For the text-containing cell, return its midpoint in (X, Y) coordinate format. 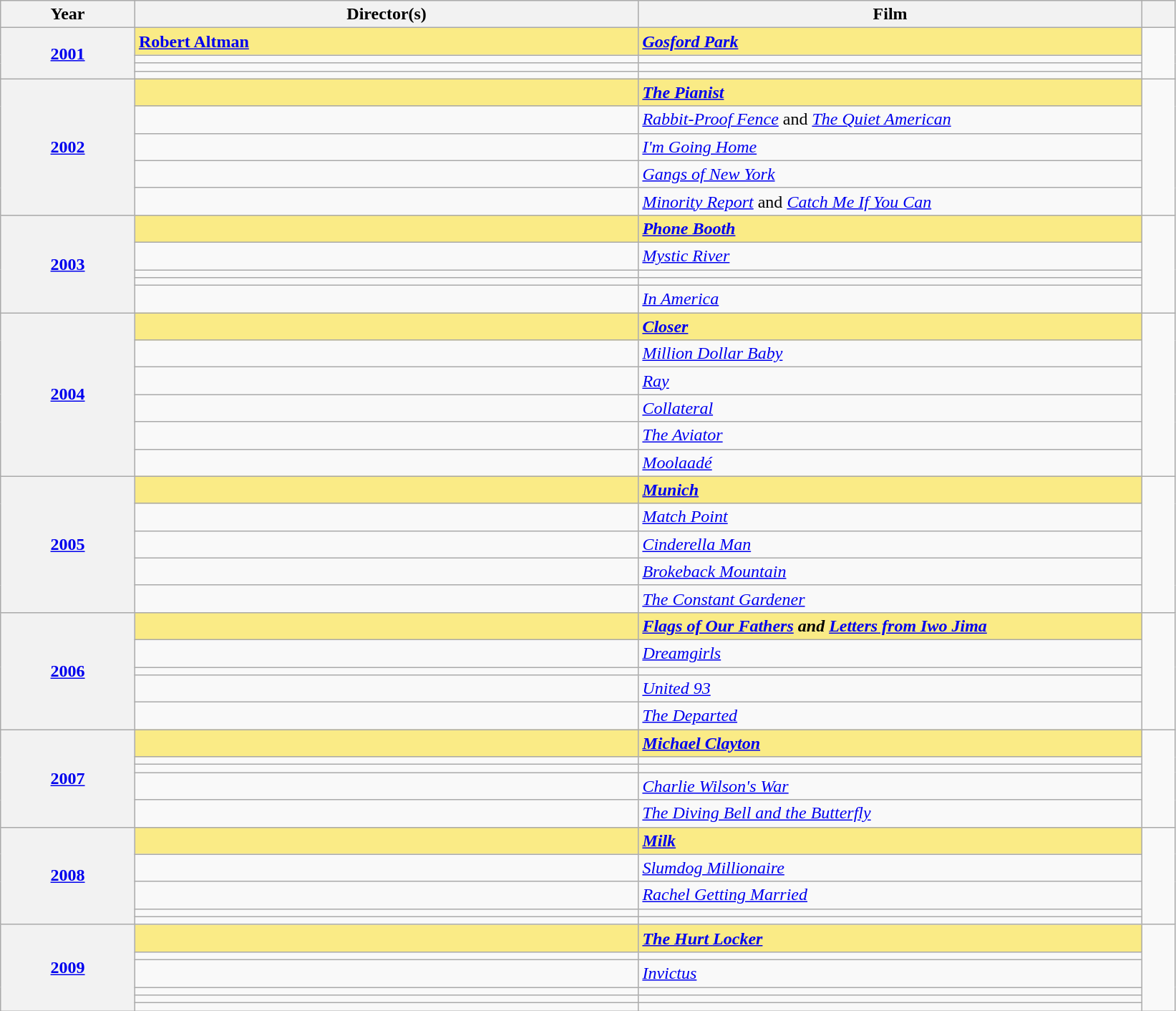
Match Point (890, 517)
2002 (68, 147)
2008 (68, 876)
2005 (68, 544)
Director(s) (387, 14)
Slumdog Millionaire (890, 868)
Cinderella Man (890, 544)
Robert Altman (387, 42)
The Aviator (890, 435)
Closer (890, 326)
Moolaadé (890, 463)
Rachel Getting Married (890, 895)
2006 (68, 670)
Invictus (890, 973)
In America (890, 299)
Ray (890, 381)
Million Dollar Baby (890, 354)
Gangs of New York (890, 174)
Year (68, 14)
2001 (68, 53)
2009 (68, 967)
The Constant Gardener (890, 599)
2003 (68, 263)
The Diving Bell and the Butterfly (890, 813)
The Pianist (890, 92)
Milk (890, 841)
Rabbit-Proof Fence and The Quiet American (890, 120)
Charlie Wilson's War (890, 786)
2004 (68, 395)
Michael Clayton (890, 743)
Dreamgirls (890, 653)
Brokeback Mountain (890, 571)
United 93 (890, 689)
Flags of Our Fathers and Letters from Iwo Jima (890, 626)
The Departed (890, 716)
2007 (68, 778)
Mystic River (890, 256)
The Hurt Locker (890, 938)
Film (890, 14)
Munich (890, 490)
Phone Booth (890, 228)
I'm Going Home (890, 147)
Gosford Park (890, 42)
Collateral (890, 408)
Minority Report and Catch Me If You Can (890, 201)
